Output the [X, Y] coordinate of the center of the cell containing the given text.  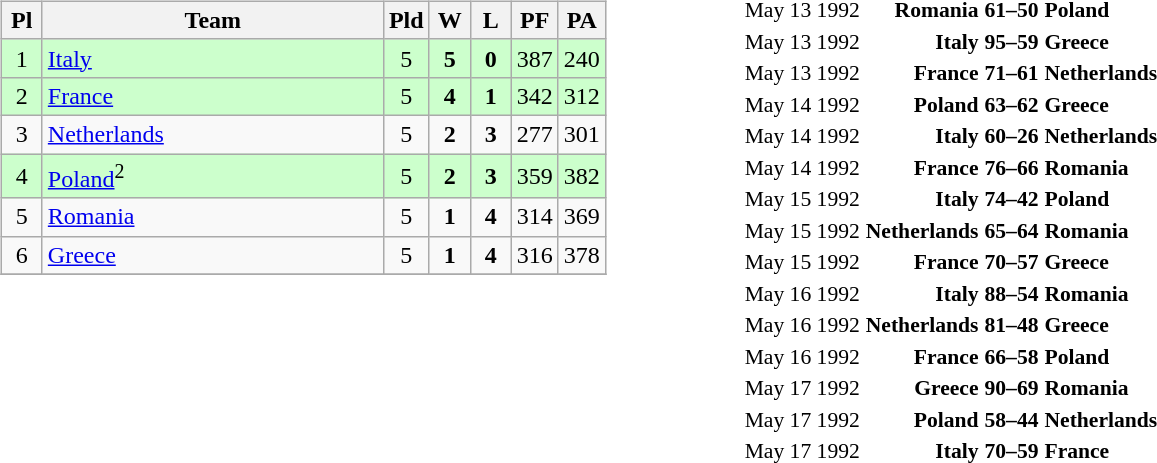
312 [582, 96]
W [450, 20]
387 [534, 58]
369 [582, 217]
6 [22, 255]
PA [582, 20]
378 [582, 255]
359 [534, 176]
81–48 [1012, 325]
PF [534, 20]
342 [534, 96]
301 [582, 134]
382 [582, 176]
Team [212, 20]
95–59 [1012, 41]
58–44 [1012, 419]
Pl [22, 20]
74–42 [1012, 199]
90–69 [1012, 388]
76–66 [1012, 167]
71–61 [1012, 73]
316 [534, 255]
Poland2 [212, 176]
240 [582, 58]
60–26 [1012, 136]
66–58 [1012, 356]
0 [490, 58]
Romania [212, 217]
88–54 [1012, 293]
L [490, 20]
314 [534, 217]
63–62 [1012, 104]
70–57 [1012, 262]
277 [534, 134]
65–64 [1012, 230]
Pld [406, 20]
